Capture the cell that displays the provided text and extract its (x, y) central coordinate. 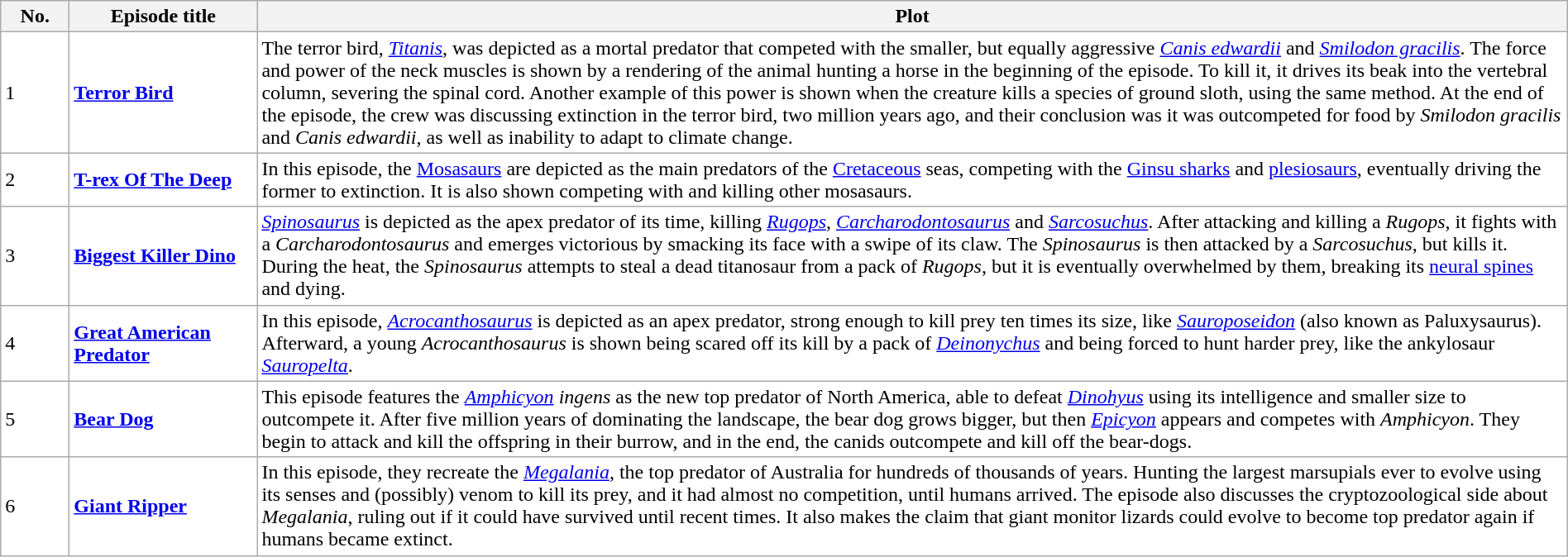
2 (35, 180)
3 (35, 256)
1 (35, 93)
Giant Ripper (164, 506)
5 (35, 419)
No. (35, 17)
T-rex Of The Deep (164, 180)
4 (35, 343)
Plot (912, 17)
Biggest Killer Dino (164, 256)
Bear Dog (164, 419)
Great American Predator (164, 343)
Episode title (164, 17)
6 (35, 506)
Terror Bird (164, 93)
